Determine the [x, y] coordinate at the center of the cell enclosing the given text.  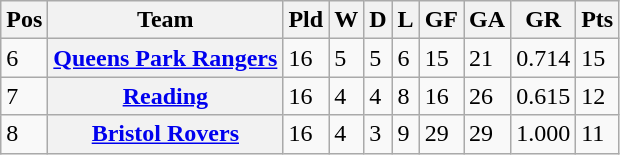
Pos [24, 20]
Reading [166, 96]
GA [488, 20]
Pld [306, 20]
0.714 [544, 58]
0.615 [544, 96]
11 [598, 134]
21 [488, 58]
L [406, 20]
26 [488, 96]
7 [24, 96]
GF [441, 20]
Team [166, 20]
1.000 [544, 134]
3 [378, 134]
W [346, 20]
Bristol Rovers [166, 134]
D [378, 20]
GR [544, 20]
Queens Park Rangers [166, 58]
9 [406, 134]
Pts [598, 20]
12 [598, 96]
